Output the (X, Y) coordinate of the center of the cell containing the given text.  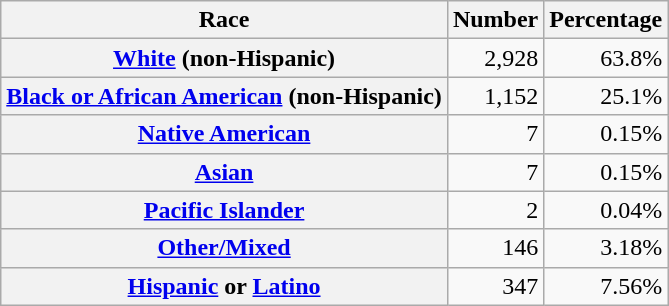
25.1% (606, 96)
7.56% (606, 286)
0.04% (606, 210)
63.8% (606, 58)
Percentage (606, 20)
Native American (224, 134)
Black or African American (non-Hispanic) (224, 96)
Race (224, 20)
2 (495, 210)
White (non-Hispanic) (224, 58)
Asian (224, 172)
Pacific Islander (224, 210)
347 (495, 286)
3.18% (606, 248)
2,928 (495, 58)
146 (495, 248)
Hispanic or Latino (224, 286)
1,152 (495, 96)
Number (495, 20)
Other/Mixed (224, 248)
